Identify which cell holds the provided text, then report its [x, y] central coordinate. 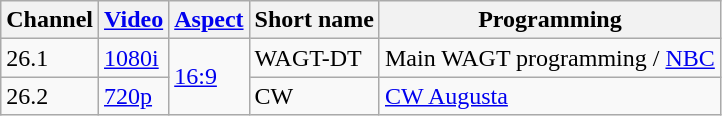
16:9 [209, 77]
Main WAGT programming / NBC [550, 58]
Aspect [209, 20]
26.1 [50, 58]
CW [314, 96]
26.2 [50, 96]
720p [134, 96]
Channel [50, 20]
Video [134, 20]
Programming [550, 20]
WAGT-DT [314, 58]
1080i [134, 58]
CW Augusta [550, 96]
Short name [314, 20]
